Return [x, y] of the center of cell containing provided text 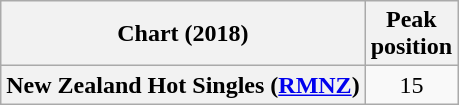
Peakposition [411, 34]
15 [411, 85]
Chart (2018) [183, 34]
New Zealand Hot Singles (RMNZ) [183, 85]
